Identify which cell holds the provided text, then report its (X, Y) central coordinate. 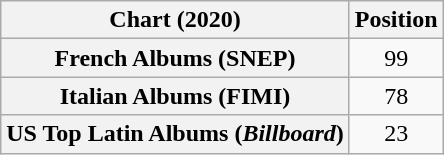
Chart (2020) (176, 20)
Italian Albums (FIMI) (176, 96)
French Albums (SNEP) (176, 58)
Position (396, 20)
US Top Latin Albums (Billboard) (176, 134)
99 (396, 58)
23 (396, 134)
78 (396, 96)
